Capture the cell that displays the provided text and extract its (x, y) central coordinate. 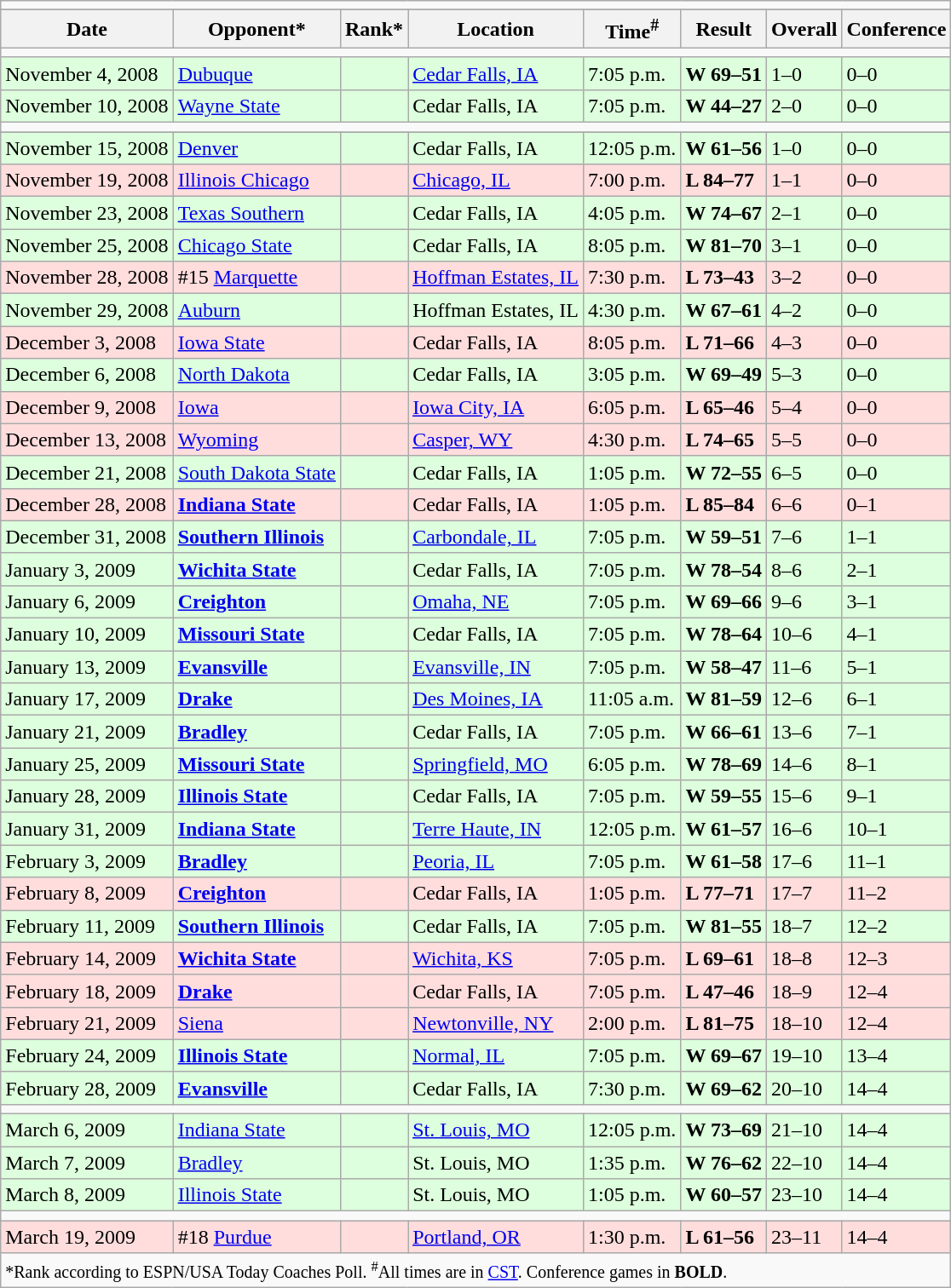
February 8, 2009 (87, 894)
0–1 (896, 504)
January 28, 2009 (87, 796)
5–1 (896, 667)
January 25, 2009 (87, 764)
December 28, 2008 (87, 504)
January 3, 2009 (87, 569)
L 61–56 (724, 1237)
March 8, 2009 (87, 1195)
W 72–55 (724, 472)
W 69–62 (724, 1088)
18–10 (804, 1023)
Texas Southern (256, 213)
Iowa (256, 407)
20–10 (804, 1088)
Wayne State (256, 106)
21–10 (804, 1130)
3–2 (804, 278)
December 6, 2008 (87, 375)
W 60–57 (724, 1195)
L 47–46 (724, 991)
14–6 (804, 764)
November 28, 2008 (87, 278)
13–4 (896, 1055)
23–11 (804, 1237)
W 74–67 (724, 213)
Carbondale, IL (496, 537)
Wyoming (256, 440)
W 59–51 (724, 537)
W 81–70 (724, 245)
November 10, 2008 (87, 106)
February 21, 2009 (87, 1023)
November 25, 2008 (87, 245)
#15 Marquette (256, 278)
Chicago State (256, 245)
17–7 (804, 894)
November 15, 2008 (87, 148)
W 44–27 (724, 106)
Casper, WY (496, 440)
South Dakota State (256, 472)
8–6 (804, 569)
Iowa State (256, 342)
Time# (631, 29)
February 24, 2009 (87, 1055)
6–1 (896, 699)
L 85–84 (724, 504)
18–8 (804, 958)
W 73–69 (724, 1130)
W 61–58 (724, 861)
12–3 (896, 958)
11–2 (896, 894)
December 9, 2008 (87, 407)
4–3 (804, 342)
Springfield, MO (496, 764)
9–6 (804, 601)
Peoria, IL (496, 861)
19–10 (804, 1055)
W 78–54 (724, 569)
10–6 (804, 635)
1:30 p.m. (631, 1237)
2–0 (804, 106)
7–6 (804, 537)
November 4, 2008 (87, 73)
January 31, 2009 (87, 829)
February 3, 2009 (87, 861)
Chicago, IL (496, 181)
Evansville, IN (496, 667)
L 71–66 (724, 342)
W 66–61 (724, 732)
W 81–59 (724, 699)
Auburn (256, 310)
February 14, 2009 (87, 958)
Des Moines, IA (496, 699)
Portland, OR (496, 1237)
Overall (804, 29)
Denver (256, 148)
15–6 (804, 796)
10–1 (896, 829)
L 73–43 (724, 278)
L 81–75 (724, 1023)
23–10 (804, 1195)
Conference (896, 29)
5–5 (804, 440)
January 13, 2009 (87, 667)
December 13, 2008 (87, 440)
8–1 (896, 764)
W 69–66 (724, 601)
Dubuque (256, 73)
W 78–69 (724, 764)
17–6 (804, 861)
March 19, 2009 (87, 1237)
W 69–51 (724, 73)
December 31, 2008 (87, 537)
L 69–61 (724, 958)
Opponent* (256, 29)
13–6 (804, 732)
W 59–55 (724, 796)
Omaha, NE (496, 601)
11–6 (804, 667)
W 76–62 (724, 1163)
L 77–71 (724, 894)
11:05 a.m. (631, 699)
7–1 (896, 732)
W 81–55 (724, 926)
12–2 (896, 926)
January 17, 2009 (87, 699)
5–4 (804, 407)
16–6 (804, 829)
Normal, IL (496, 1055)
Illinois Chicago (256, 181)
W 58–47 (724, 667)
January 10, 2009 (87, 635)
7:00 p.m. (631, 181)
November 29, 2008 (87, 310)
W 67–61 (724, 310)
Location (496, 29)
North Dakota (256, 375)
February 11, 2009 (87, 926)
March 7, 2009 (87, 1163)
Siena (256, 1023)
W 61–56 (724, 148)
January 21, 2009 (87, 732)
W 78–64 (724, 635)
February 18, 2009 (87, 991)
W 61–57 (724, 829)
L 65–46 (724, 407)
2:00 p.m. (631, 1023)
January 6, 2009 (87, 601)
#18 Purdue (256, 1237)
4–1 (896, 635)
Date (87, 29)
Iowa City, IA (496, 407)
December 3, 2008 (87, 342)
March 6, 2009 (87, 1130)
November 23, 2008 (87, 213)
February 28, 2009 (87, 1088)
22–10 (804, 1163)
Newtonville, NY (496, 1023)
4–2 (804, 310)
W 69–49 (724, 375)
3:05 p.m. (631, 375)
9–1 (896, 796)
12–6 (804, 699)
Result (724, 29)
1:35 p.m. (631, 1163)
L 84–77 (724, 181)
*Rank according to ESPN/USA Today Coaches Poll. #All times are in CST. Conference games in BOLD. (475, 1270)
Wichita, KS (496, 958)
December 21, 2008 (87, 472)
Terre Haute, IN (496, 829)
6–6 (804, 504)
18–7 (804, 926)
Rank* (373, 29)
18–9 (804, 991)
11–1 (896, 861)
L 74–65 (724, 440)
5–3 (804, 375)
November 19, 2008 (87, 181)
4:05 p.m. (631, 213)
6–5 (804, 472)
W 69–67 (724, 1055)
